Identify which cell holds the provided text, then report its (x, y) central coordinate. 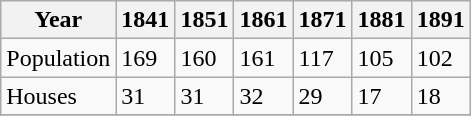
29 (322, 96)
161 (264, 58)
105 (382, 58)
1891 (440, 20)
102 (440, 58)
169 (146, 58)
1861 (264, 20)
Population (58, 58)
160 (204, 58)
32 (264, 96)
117 (322, 58)
17 (382, 96)
1871 (322, 20)
1881 (382, 20)
1851 (204, 20)
1841 (146, 20)
Houses (58, 96)
Year (58, 20)
18 (440, 96)
